Identify which cell holds the provided text, then report its (x, y) central coordinate. 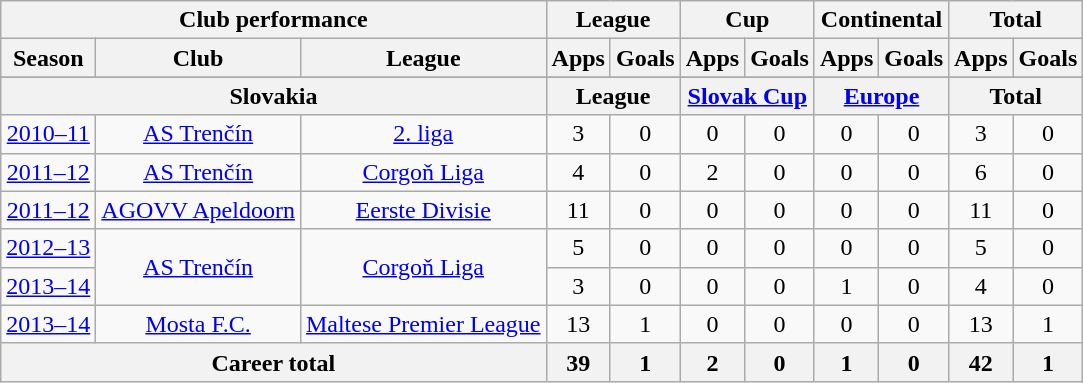
Maltese Premier League (423, 324)
2012–13 (48, 248)
Club (198, 58)
42 (981, 362)
Continental (881, 20)
Eerste Divisie (423, 210)
Season (48, 58)
Mosta F.C. (198, 324)
Cup (747, 20)
Career total (274, 362)
Slovakia (274, 96)
AGOVV Apeldoorn (198, 210)
Club performance (274, 20)
2. liga (423, 134)
2010–11 (48, 134)
Slovak Cup (747, 96)
6 (981, 172)
Europe (881, 96)
39 (578, 362)
